Search for the cell housing the specified text and yield its [X, Y] center coordinate. 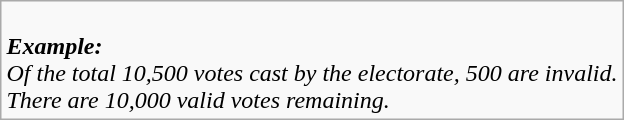
Example:Of the total 10,500 votes cast by the electorate, 500 are invalid.There are 10,000 valid votes remaining. [312, 60]
